Identify which cell holds the provided text, then report its [x, y] central coordinate. 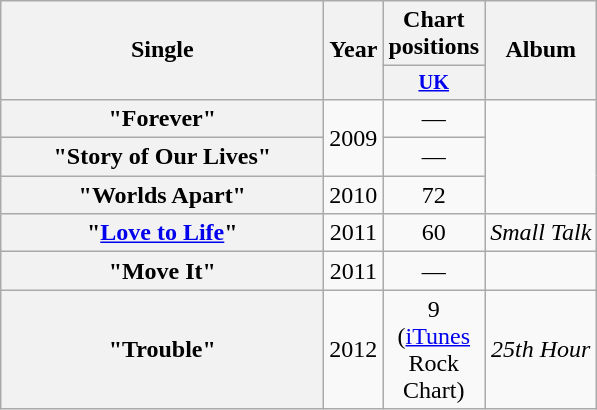
2009 [354, 137]
"Forever" [162, 118]
Small Talk [541, 233]
Year [354, 50]
"Worlds Apart" [162, 195]
60 [434, 233]
Single [162, 50]
2012 [354, 350]
"Trouble" [162, 350]
"Story of Our Lives" [162, 157]
Chart positions [434, 34]
72 [434, 195]
2010 [354, 195]
"Love to Life" [162, 233]
25th Hour [541, 350]
"Move It" [162, 271]
9(iTunes Rock Chart) [434, 350]
Album [541, 50]
UK [434, 83]
